Return (X, Y) of the center of cell containing provided text 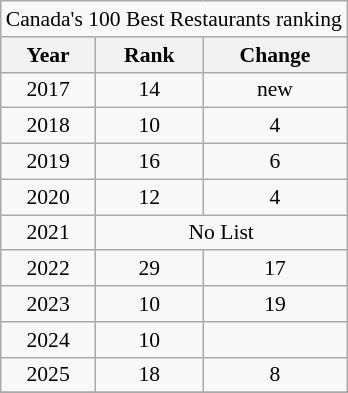
2022 (48, 269)
2025 (48, 375)
16 (149, 162)
2023 (48, 304)
Change (275, 55)
8 (275, 375)
2017 (48, 90)
2020 (48, 197)
No List (220, 233)
Year (48, 55)
2018 (48, 126)
2021 (48, 233)
2019 (48, 162)
new (275, 90)
29 (149, 269)
19 (275, 304)
6 (275, 162)
2024 (48, 340)
18 (149, 375)
12 (149, 197)
14 (149, 90)
Canada's 100 Best Restaurants ranking (174, 19)
Rank (149, 55)
17 (275, 269)
